Capture the cell that displays the provided text and extract its [X, Y] central coordinate. 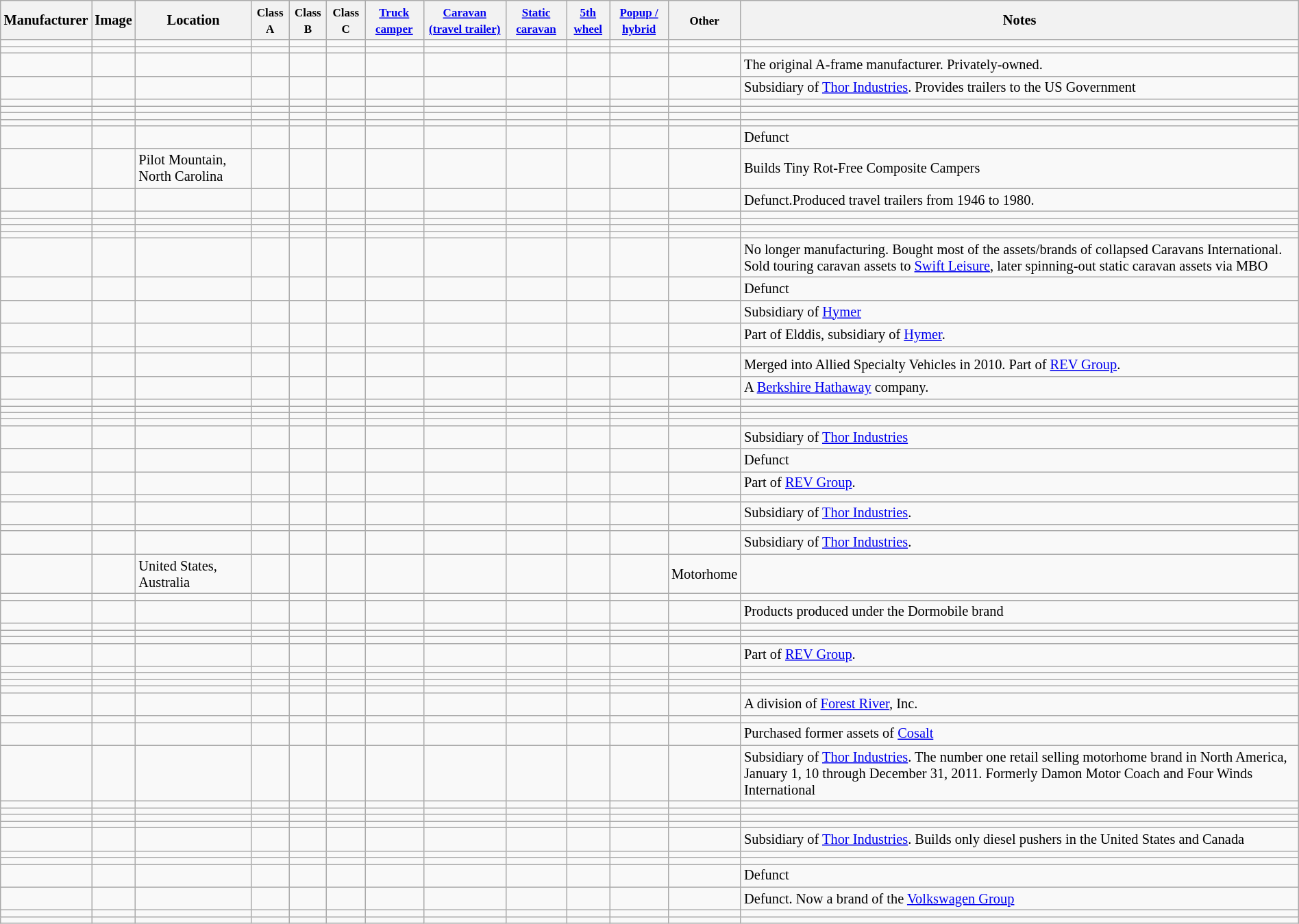
Motorhome [704, 574]
A division of Forest River, Inc. [1019, 704]
Subsidiary of Thor Industries. Builds only diesel pushers in the United States and Canada [1019, 840]
Pilot Mountain, North Carolina [193, 168]
Location [193, 21]
Notes [1019, 21]
Caravan (travel trailer) [465, 21]
Defunct.Produced travel trailers from 1946 to 1980. [1019, 200]
Class A [270, 21]
Manufacturer [47, 21]
Subsidiary of Hymer [1019, 312]
United States,Australia [193, 574]
Image [114, 21]
Subsidiary of Thor Industries [1019, 437]
Class C [346, 21]
A Berkshire Hathaway company. [1019, 388]
The original A-frame manufacturer. Privately-owned. [1019, 65]
Part of Elddis, subsidiary of Hymer. [1019, 335]
Builds Tiny Rot-Free Composite Campers [1019, 168]
Defunct. Now a brand of the Volkswagen Group [1019, 899]
Truck camper [395, 21]
Class B [308, 21]
5th wheel [588, 21]
Products produced under the Dormobile brand [1019, 612]
Other [704, 21]
Subsidiary of Thor Industries. Provides trailers to the US Government [1019, 88]
Purchased former assets of Cosalt [1019, 734]
Static caravan [536, 21]
Popup / hybrid [639, 21]
Merged into Allied Specialty Vehicles in 2010. Part of REV Group. [1019, 365]
